Determine the (x, y) coordinate at the center of the cell enclosing the given text.  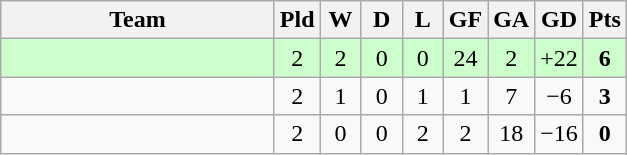
7 (512, 96)
GD (560, 20)
3 (604, 96)
6 (604, 58)
Team (138, 20)
−16 (560, 134)
GF (465, 20)
GA (512, 20)
18 (512, 134)
−6 (560, 96)
W (340, 20)
24 (465, 58)
Pts (604, 20)
L (422, 20)
+22 (560, 58)
D (382, 20)
Pld (297, 20)
